Capture the cell that displays the provided text and extract its (X, Y) central coordinate. 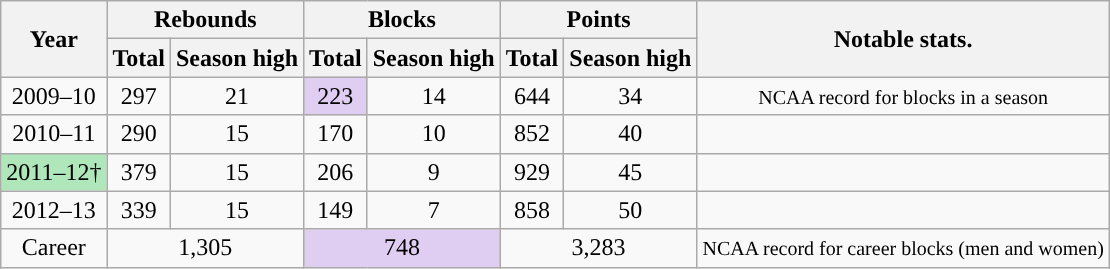
644 (532, 96)
Career (54, 248)
852 (532, 134)
206 (336, 172)
NCAA record for blocks in a season (903, 96)
Notable stats. (903, 39)
Rebounds (206, 20)
929 (532, 172)
Blocks (402, 20)
9 (434, 172)
170 (336, 134)
339 (139, 210)
2010–11 (54, 134)
2009–10 (54, 96)
223 (336, 96)
7 (434, 210)
2011–12† (54, 172)
21 (236, 96)
858 (532, 210)
379 (139, 172)
748 (402, 248)
290 (139, 134)
NCAA record for career blocks (men and women) (903, 248)
14 (434, 96)
Points (598, 20)
3,283 (598, 248)
45 (630, 172)
2012–13 (54, 210)
10 (434, 134)
1,305 (206, 248)
297 (139, 96)
40 (630, 134)
149 (336, 210)
34 (630, 96)
50 (630, 210)
Year (54, 39)
